Capture the cell that displays the provided text and extract its (x, y) central coordinate. 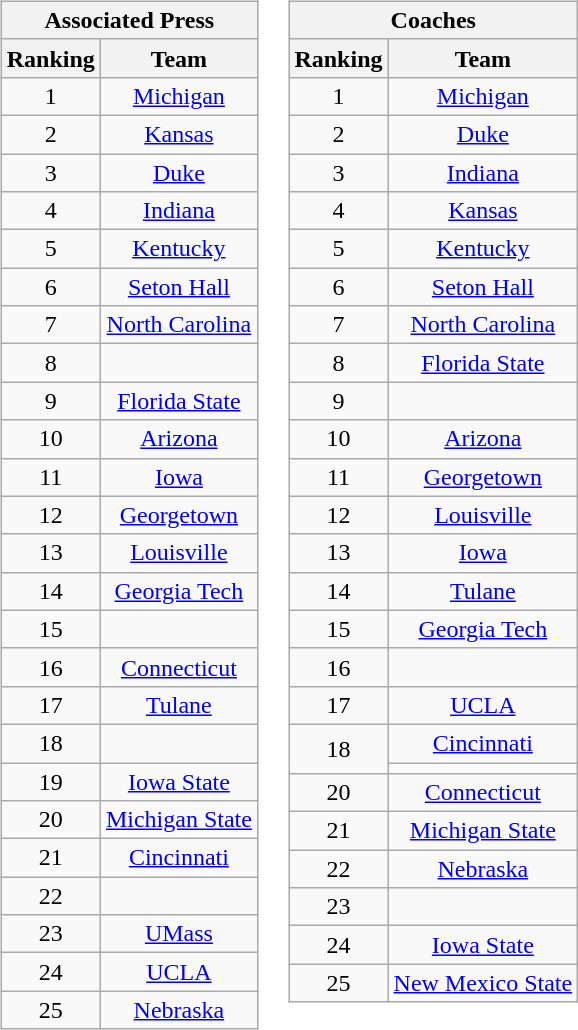
UMass (178, 934)
19 (50, 781)
Associated Press (129, 20)
New Mexico State (483, 983)
Coaches (434, 20)
